Provide the [x, y] coordinate of the cell's center where the given text is located.  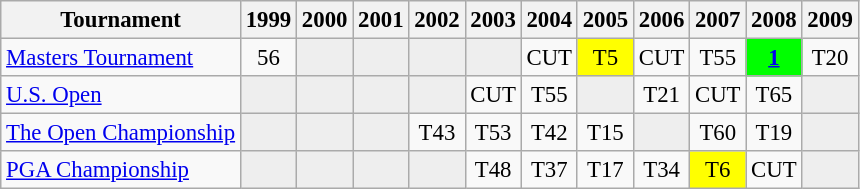
56 [268, 58]
PGA Championship [121, 170]
T34 [661, 170]
T5 [605, 58]
T19 [774, 133]
T21 [661, 95]
T6 [718, 170]
T42 [549, 133]
T53 [493, 133]
T17 [605, 170]
Tournament [121, 20]
T65 [774, 95]
2002 [437, 20]
T60 [718, 133]
2005 [605, 20]
T48 [493, 170]
The Open Championship [121, 133]
T37 [549, 170]
2009 [830, 20]
2007 [718, 20]
2006 [661, 20]
1 [774, 58]
Masters Tournament [121, 58]
2008 [774, 20]
1999 [268, 20]
2001 [381, 20]
2003 [493, 20]
2000 [325, 20]
T20 [830, 58]
U.S. Open [121, 95]
T15 [605, 133]
T43 [437, 133]
2004 [549, 20]
